Find where the given text appears and provide that cell's center as [x, y] coordinate. 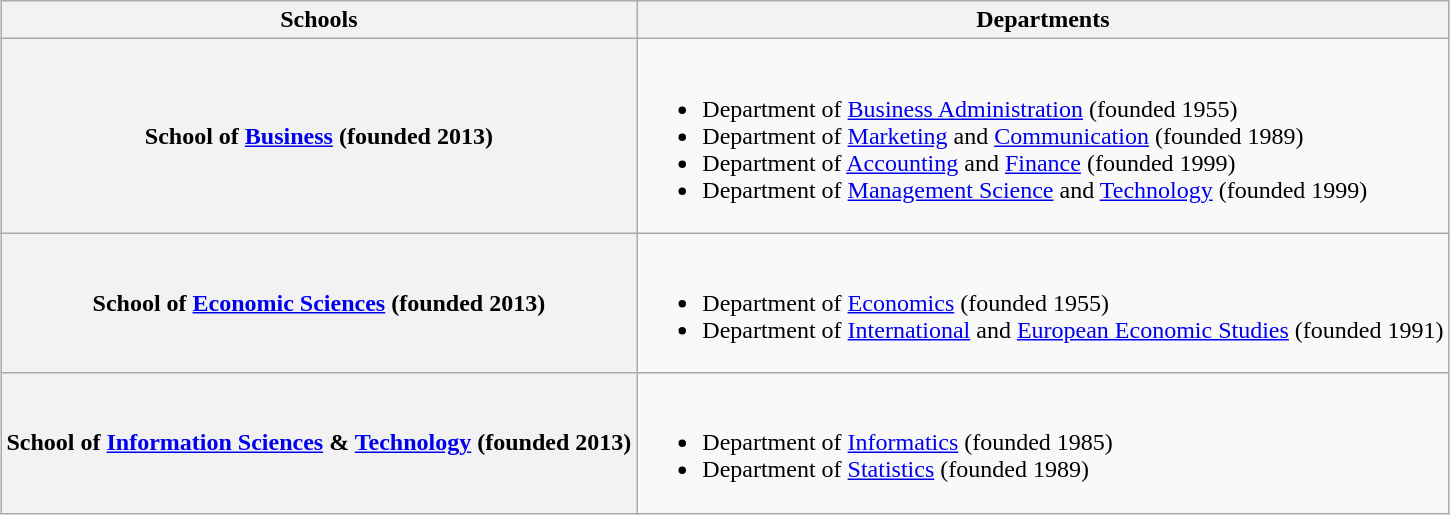
School of Business (founded 2013) [319, 136]
Department of Economics (founded 1955) Department of International and European Economic Studies (founded 1991) [1043, 303]
School of Information Sciences & Technology (founded 2013) [319, 443]
Schools [319, 20]
Department of Informatics (founded 1985) Department of Statistics (founded 1989) [1043, 443]
Departments [1043, 20]
School of Economic Sciences (founded 2013) [319, 303]
